Extract the [X, Y] coordinate from the center of the cell holding the provided text.  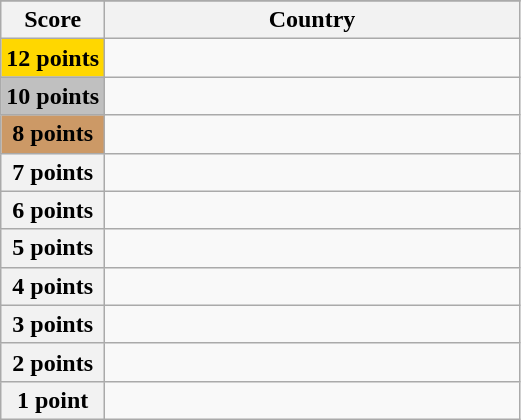
3 points [53, 324]
2 points [53, 362]
5 points [53, 248]
7 points [53, 172]
1 point [53, 400]
Country [312, 20]
8 points [53, 134]
6 points [53, 210]
4 points [53, 286]
12 points [53, 58]
Score [53, 20]
10 points [53, 96]
